Find where the given text appears and provide that cell's center as [X, Y] coordinate. 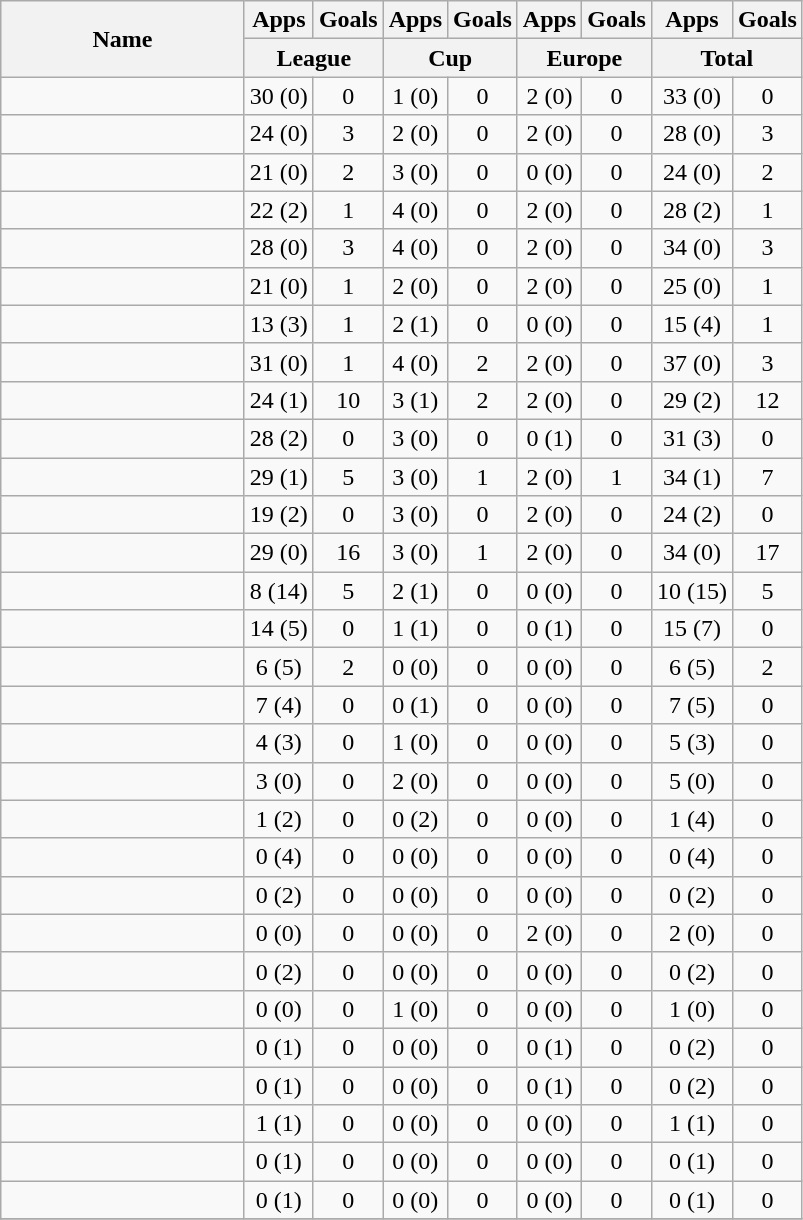
3 (1) [415, 400]
7 (5) [692, 705]
33 (0) [692, 96]
Cup [450, 58]
Europe [584, 58]
31 (3) [692, 438]
10 [348, 400]
29 (1) [278, 477]
29 (2) [692, 400]
15 (4) [692, 324]
13 (3) [278, 324]
37 (0) [692, 362]
1 (2) [278, 819]
Total [726, 58]
10 (15) [692, 591]
League [314, 58]
22 (2) [278, 210]
5 (3) [692, 743]
31 (0) [278, 362]
8 (14) [278, 591]
14 (5) [278, 629]
24 (2) [692, 515]
25 (0) [692, 286]
34 (1) [692, 477]
30 (0) [278, 96]
15 (7) [692, 629]
19 (2) [278, 515]
12 [768, 400]
7 [768, 477]
1 (4) [692, 819]
16 [348, 553]
7 (4) [278, 705]
29 (0) [278, 553]
4 (3) [278, 743]
17 [768, 553]
Name [123, 39]
24 (1) [278, 400]
5 (0) [692, 781]
